Return [x, y] of the center of cell containing provided text 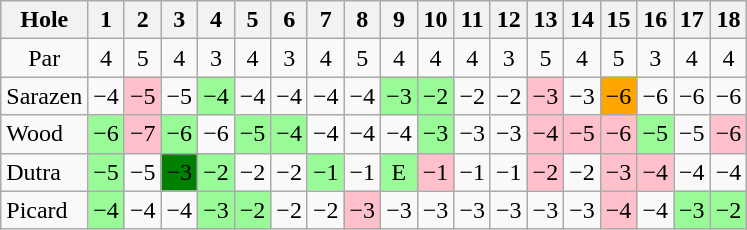
Par [44, 58]
E [400, 172]
Picard [44, 210]
Wood [44, 134]
11 [472, 20]
Sarazen [44, 96]
15 [618, 20]
13 [546, 20]
6 [290, 20]
12 [508, 20]
16 [656, 20]
2 [142, 20]
−7 [142, 134]
Hole [44, 20]
18 [728, 20]
7 [326, 20]
8 [362, 20]
9 [400, 20]
Dutra [44, 172]
17 [692, 20]
1 [106, 20]
10 [436, 20]
14 [582, 20]
